Provide the [X, Y] coordinate of the cell's center where the given text is located.  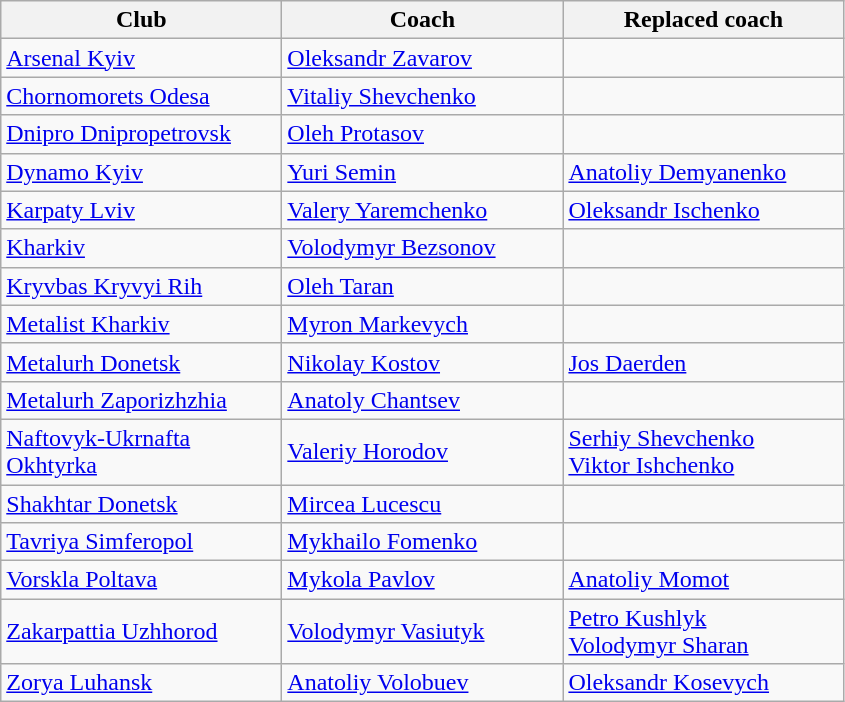
Metalurh Donetsk [142, 362]
Oleh Protasov [422, 134]
Zorya Luhansk [142, 683]
Volodymyr Vasiutyk [422, 632]
Replaced coach [704, 20]
Vorskla Poltava [142, 580]
Arsenal Kyiv [142, 58]
Anatoly Chantsev [422, 400]
Anatoliy Momot [704, 580]
Mykhailo Fomenko [422, 542]
Oleh Taran [422, 286]
Petro Kushlyk Volodymyr Sharan [704, 632]
Metalurh Zaporizhzhia [142, 400]
Karpaty Lviv [142, 210]
Chornomorets Odesa [142, 96]
Dnipro Dnipropetrovsk [142, 134]
Nikolay Kostov [422, 362]
Vitaliy Shevchenko [422, 96]
Tavriya Simferopol [142, 542]
Kharkiv [142, 248]
Jos Daerden [704, 362]
Volodymyr Bezsonov [422, 248]
Shakhtar Donetsk [142, 503]
Dynamo Kyiv [142, 172]
Valeriy Horodov [422, 452]
Yuri Semin [422, 172]
Valery Yaremchenko [422, 210]
Oleksandr Zavarov [422, 58]
Club [142, 20]
Anatoliy Demyanenko [704, 172]
Coach [422, 20]
Zakarpattia Uzhhorod [142, 632]
Serhiy Shevchenko Viktor Ishchenko [704, 452]
Myron Markevych [422, 324]
Oleksandr Ischenko [704, 210]
Kryvbas Kryvyi Rih [142, 286]
Mircea Lucescu [422, 503]
Mykola Pavlov [422, 580]
Naftovyk-Ukrnafta Okhtyrka [142, 452]
Anatoliy Volobuev [422, 683]
Metalist Kharkiv [142, 324]
Oleksandr Kosevych [704, 683]
